Provide the [x, y] coordinate of the cell's center where the given text is located.  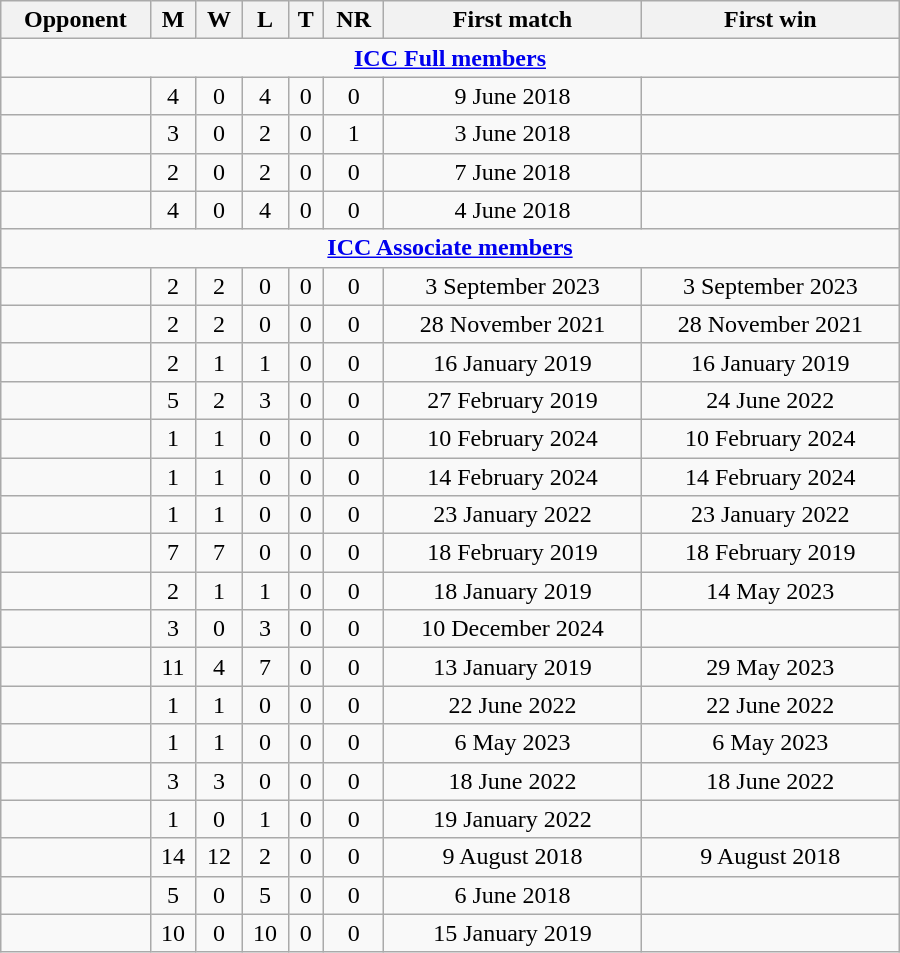
14 [173, 857]
10 December 2024 [513, 629]
3 June 2018 [513, 134]
First match [513, 20]
11 [173, 667]
9 June 2018 [513, 96]
4 June 2018 [513, 210]
T [306, 20]
First win [770, 20]
29 May 2023 [770, 667]
13 January 2019 [513, 667]
18 January 2019 [513, 591]
6 June 2018 [513, 895]
12 [219, 857]
27 February 2019 [513, 400]
M [173, 20]
ICC Full members [450, 58]
NR [354, 20]
ICC Associate members [450, 248]
19 January 2022 [513, 819]
W [219, 20]
7 June 2018 [513, 172]
Opponent [76, 20]
15 January 2019 [513, 933]
24 June 2022 [770, 400]
L [265, 20]
14 May 2023 [770, 591]
